Determine the (X, Y) coordinate at the center of the cell enclosing the given text.  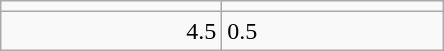
4.5 (112, 31)
0.5 (332, 31)
